Search for the cell housing the specified text and yield its (x, y) center coordinate. 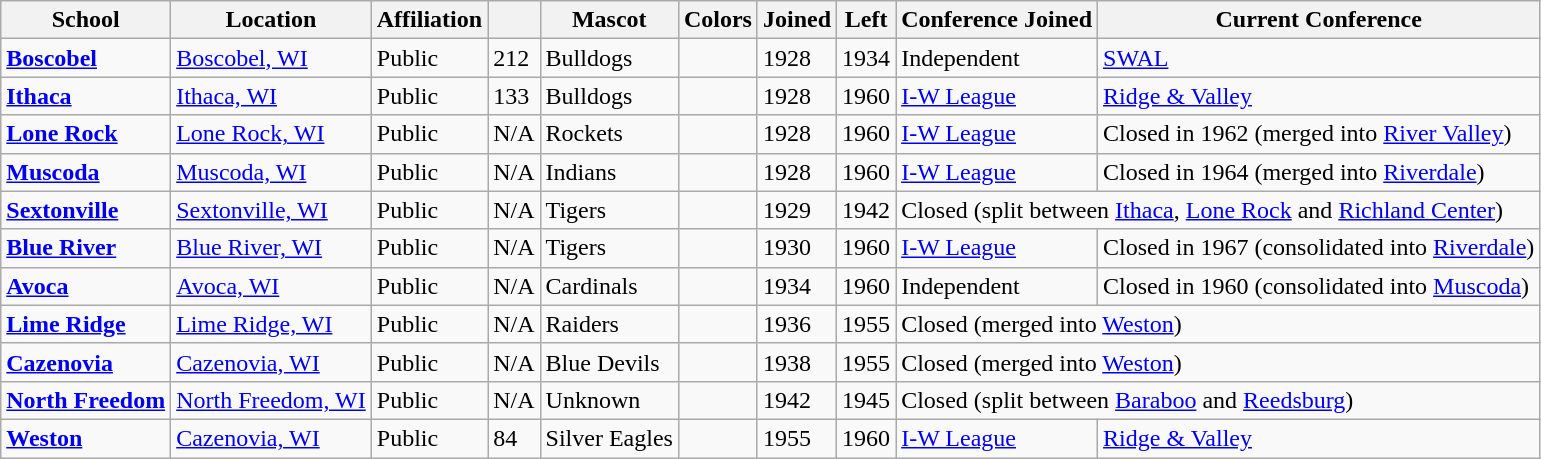
1936 (796, 324)
Muscoda (86, 172)
Closed in 1960 (consolidated into Muscoda) (1319, 286)
Joined (796, 20)
Blue River, WI (272, 248)
Current Conference (1319, 20)
SWAL (1319, 58)
Lone Rock, WI (272, 134)
Weston (86, 438)
1938 (796, 362)
Left (866, 20)
Avoca (86, 286)
Avoca, WI (272, 286)
Closed (split between Baraboo and Reedsburg) (1218, 400)
Closed in 1967 (consolidated into Riverdale) (1319, 248)
Closed in 1962 (merged into River Valley) (1319, 134)
84 (514, 438)
Blue River (86, 248)
Boscobel (86, 58)
Silver Eagles (609, 438)
Cardinals (609, 286)
Ithaca (86, 96)
Mascot (609, 20)
Sextonville, WI (272, 210)
Conference Joined (997, 20)
Unknown (609, 400)
School (86, 20)
Rockets (609, 134)
Location (272, 20)
1929 (796, 210)
Boscobel, WI (272, 58)
Lime Ridge (86, 324)
Colors (718, 20)
Muscoda, WI (272, 172)
Blue Devils (609, 362)
North Freedom (86, 400)
Lone Rock (86, 134)
1945 (866, 400)
212 (514, 58)
Indians (609, 172)
1930 (796, 248)
Ithaca, WI (272, 96)
Cazenovia (86, 362)
North Freedom, WI (272, 400)
Closed (split between Ithaca, Lone Rock and Richland Center) (1218, 210)
133 (514, 96)
Sextonville (86, 210)
Lime Ridge, WI (272, 324)
Affiliation (429, 20)
Closed in 1964 (merged into Riverdale) (1319, 172)
Raiders (609, 324)
